Detect which cell encompasses the target text, then output its [x, y] center coordinate. 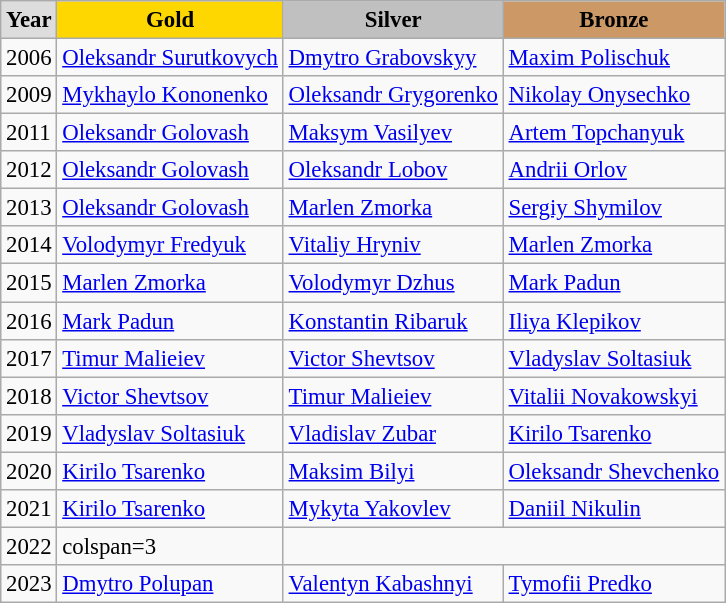
Maksym Vasilyev [393, 133]
Dmytro Polupan [170, 584]
Andrii Orlov [614, 170]
2019 [29, 433]
Year [29, 20]
Vitaliy Hryniv [393, 245]
Nikolay Onysechko [614, 95]
Bronze [614, 20]
Vitalii Novakowskyi [614, 396]
Dmytro Grabovskyy [393, 58]
Volodymyr Fredyuk [170, 245]
Sergiy Shymilov [614, 208]
Oleksandr Lobov [393, 170]
2011 [29, 133]
2021 [29, 509]
2013 [29, 208]
Gold [170, 20]
2006 [29, 58]
Artem Topchanyuk [614, 133]
Vladislav Zubar [393, 433]
Volodymyr Dzhus [393, 283]
Mykhaylo Kononenko [170, 95]
Oleksandr Shevchenko [614, 471]
Maksim Bilyi [393, 471]
2012 [29, 170]
2009 [29, 95]
2014 [29, 245]
Maxim Polischuk [614, 58]
Iliya Klepikov [614, 321]
Oleksandr Surutkovych [170, 58]
2016 [29, 321]
2022 [29, 546]
Mykyta Yakovlev [393, 509]
2020 [29, 471]
2018 [29, 396]
2017 [29, 358]
Konstantin Ribaruk [393, 321]
Tymofii Predko [614, 584]
Silver [393, 20]
Oleksandr Grygorenko [393, 95]
Daniil Nikulin [614, 509]
2023 [29, 584]
Valentyn Kabashnyi [393, 584]
colspan=3 [170, 546]
2015 [29, 283]
